From the cell containing the given text, extract its center point as [x, y] coordinate. 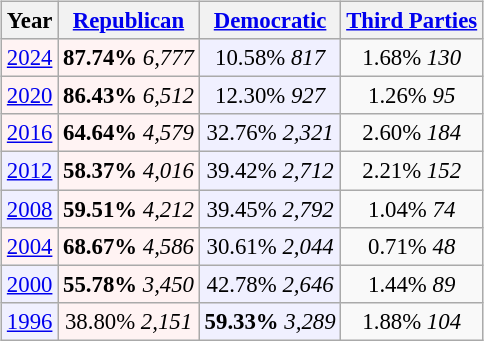
32.76% 2,321 [270, 133]
Year [30, 21]
68.67% 4,586 [129, 246]
1.68% 130 [412, 58]
59.51% 4,212 [129, 209]
2016 [30, 133]
64.64% 4,579 [129, 133]
38.80% 2,151 [129, 321]
1.88% 104 [412, 321]
30.61% 2,044 [270, 246]
39.45% 2,792 [270, 209]
2008 [30, 209]
2.60% 184 [412, 133]
55.78% 3,450 [129, 284]
1.04% 74 [412, 209]
2.21% 152 [412, 171]
1996 [30, 321]
1.26% 95 [412, 96]
42.78% 2,646 [270, 284]
12.30% 927 [270, 96]
39.42% 2,712 [270, 171]
Democratic [270, 21]
59.33% 3,289 [270, 321]
87.74% 6,777 [129, 58]
86.43% 6,512 [129, 96]
2020 [30, 96]
10.58% 817 [270, 58]
Third Parties [412, 21]
Republican [129, 21]
2004 [30, 246]
2012 [30, 171]
2024 [30, 58]
58.37% 4,016 [129, 171]
1.44% 89 [412, 284]
0.71% 48 [412, 246]
2000 [30, 284]
